Scan for the cell matching the given text and deliver its (x, y) coordinate at center. 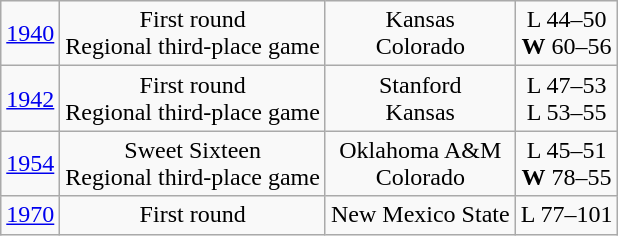
L 44–50W 60–56 (566, 34)
Sweet SixteenRegional third-place game (193, 164)
Oklahoma A&MColorado (420, 164)
KansasColorado (420, 34)
L 77–101 (566, 215)
StanfordKansas (420, 98)
1954 (30, 164)
1970 (30, 215)
L 45–51W 78–55 (566, 164)
1942 (30, 98)
New Mexico State (420, 215)
1940 (30, 34)
First round (193, 215)
L 47–53L 53–55 (566, 98)
